Capture the cell that displays the provided text and extract its [x, y] central coordinate. 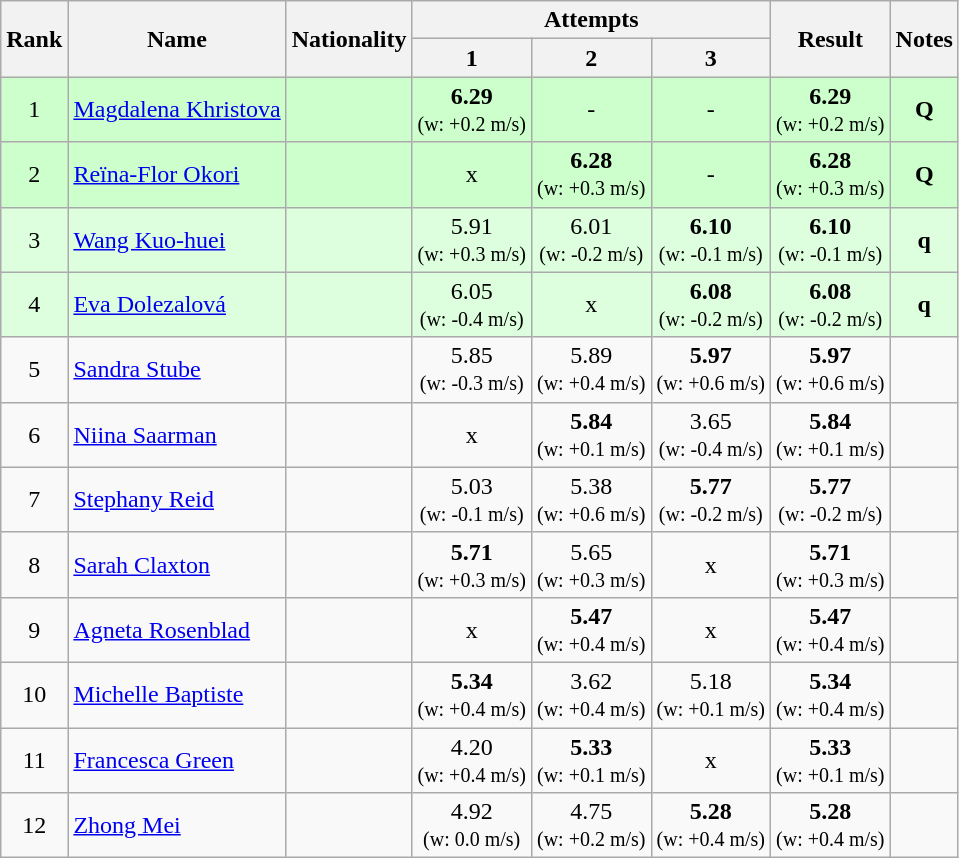
5.85(w: -0.3 m/s) [472, 370]
5.91(w: +0.3 m/s) [472, 240]
6.28 (w: +0.3 m/s) [831, 174]
6.10 (w: -0.1 m/s) [831, 240]
5.18(w: +0.1 m/s) [711, 694]
5.03(w: -0.1 m/s) [472, 500]
5.28(w: +0.4 m/s) [711, 826]
5.33(w: +0.1 m/s) [591, 760]
6.01(w: -0.2 m/s) [591, 240]
Francesca Green [177, 760]
Nationality [349, 39]
Stephany Reid [177, 500]
12 [34, 826]
4 [34, 304]
5.89(w: +0.4 m/s) [591, 370]
5.97 (w: +0.6 m/s) [831, 370]
Zhong Mei [177, 826]
5.34 (w: +0.4 m/s) [831, 694]
5.77(w: -0.2 m/s) [711, 500]
Wang Kuo-huei [177, 240]
5.84 (w: +0.1 m/s) [831, 434]
5.33 (w: +0.1 m/s) [831, 760]
5 [34, 370]
6.08(w: -0.2 m/s) [711, 304]
5.97(w: +0.6 m/s) [711, 370]
5.84(w: +0.1 m/s) [591, 434]
9 [34, 630]
Niina Saarman [177, 434]
Sandra Stube [177, 370]
Sarah Claxton [177, 564]
Result [831, 39]
11 [34, 760]
6 [34, 434]
Rank [34, 39]
5.28 (w: +0.4 m/s) [831, 826]
4.75(w: +0.2 m/s) [591, 826]
5.65(w: +0.3 m/s) [591, 564]
6.10(w: -0.1 m/s) [711, 240]
6.28(w: +0.3 m/s) [591, 174]
Notes [924, 39]
10 [34, 694]
5.77 (w: -0.2 m/s) [831, 500]
5.71(w: +0.3 m/s) [472, 564]
5.38(w: +0.6 m/s) [591, 500]
Michelle Baptiste [177, 694]
5.47(w: +0.4 m/s) [591, 630]
5.34(w: +0.4 m/s) [472, 694]
Name [177, 39]
8 [34, 564]
Agneta Rosenblad [177, 630]
6.29(w: +0.2 m/s) [472, 110]
3.65(w: -0.4 m/s) [711, 434]
6.29 (w: +0.2 m/s) [831, 110]
Eva Dolezalová [177, 304]
7 [34, 500]
4.92(w: 0.0 m/s) [472, 826]
Attempts [592, 20]
5.71 (w: +0.3 m/s) [831, 564]
4.20(w: +0.4 m/s) [472, 760]
Reïna-Flor Okori [177, 174]
6.08 (w: -0.2 m/s) [831, 304]
5.47 (w: +0.4 m/s) [831, 630]
6.05(w: -0.4 m/s) [472, 304]
3.62(w: +0.4 m/s) [591, 694]
Magdalena Khristova [177, 110]
